Return the (x, y) coordinate for the center point of the cell that contains the specified text.  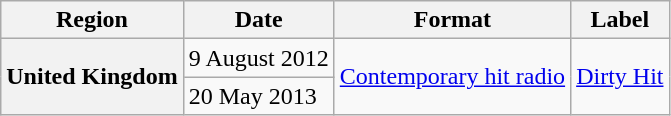
Format (452, 20)
Label (620, 20)
Date (258, 20)
20 May 2013 (258, 96)
Dirty Hit (620, 77)
Contemporary hit radio (452, 77)
9 August 2012 (258, 58)
United Kingdom (92, 77)
Region (92, 20)
